Locate the cell with the specified text and output its [X, Y] center coordinate. 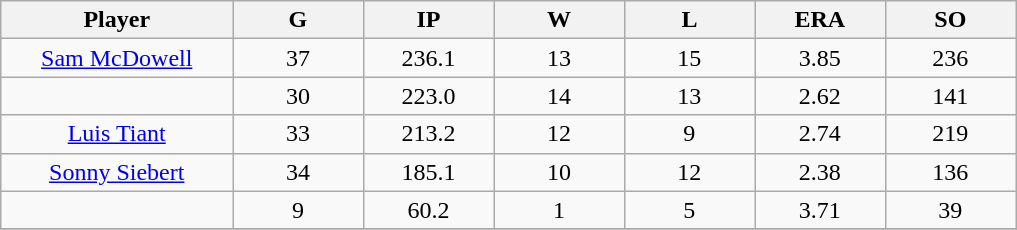
L [689, 20]
SO [950, 20]
3.71 [820, 210]
33 [298, 134]
3.85 [820, 58]
34 [298, 172]
2.62 [820, 96]
2.38 [820, 172]
2.74 [820, 134]
15 [689, 58]
Sam McDowell [117, 58]
236 [950, 58]
60.2 [428, 210]
213.2 [428, 134]
W [559, 20]
219 [950, 134]
37 [298, 58]
141 [950, 96]
Luis Tiant [117, 134]
ERA [820, 20]
5 [689, 210]
Sonny Siebert [117, 172]
236.1 [428, 58]
1 [559, 210]
IP [428, 20]
223.0 [428, 96]
39 [950, 210]
Player [117, 20]
30 [298, 96]
14 [559, 96]
10 [559, 172]
185.1 [428, 172]
136 [950, 172]
G [298, 20]
